Find where the given text appears and provide that cell's center as (x, y) coordinate. 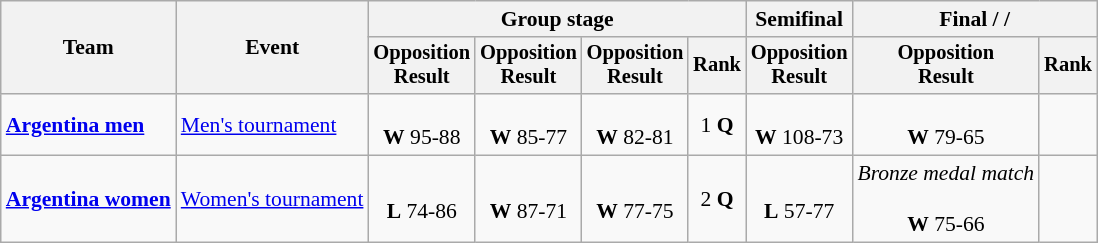
Argentina women (88, 200)
Women's tournament (272, 200)
Men's tournament (272, 124)
Group stage (556, 19)
Bronze medal matchW 75-66 (946, 200)
Argentina men (88, 124)
Final / / (974, 19)
2 Q (717, 200)
Semifinal (800, 19)
Event (272, 48)
W 87-71 (528, 200)
W 108-73 (800, 124)
W 79-65 (946, 124)
1 Q (717, 124)
W 95-88 (422, 124)
W 82-81 (636, 124)
L 74-86 (422, 200)
W 77-75 (636, 200)
L 57-77 (800, 200)
W 85-77 (528, 124)
Team (88, 48)
